Output the [x, y] coordinate of the center of the cell containing the given text.  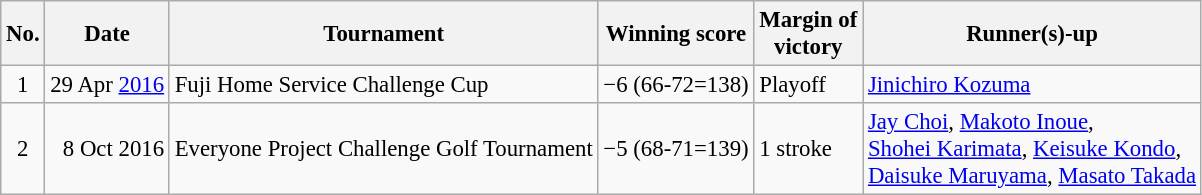
−6 (66-72=138) [676, 85]
Fuji Home Service Challenge Cup [384, 85]
Jay Choi, Makoto Inoue, Shohei Karimata, Keisuke Kondo, Daisuke Maruyama, Masato Takada [1032, 149]
1 stroke [808, 149]
Everyone Project Challenge Golf Tournament [384, 149]
Jinichiro Kozuma [1032, 85]
Runner(s)-up [1032, 34]
−5 (68-71=139) [676, 149]
Playoff [808, 85]
Margin ofvictory [808, 34]
8 Oct 2016 [107, 149]
29 Apr 2016 [107, 85]
Date [107, 34]
No. [23, 34]
Tournament [384, 34]
Winning score [676, 34]
1 [23, 85]
2 [23, 149]
